Capture the cell that displays the provided text and extract its [X, Y] central coordinate. 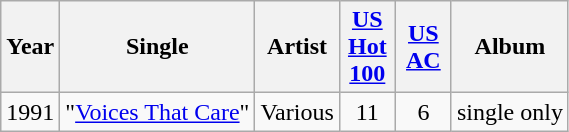
11 [367, 112]
Artist [297, 47]
Year [30, 47]
Various [297, 112]
US AC [423, 47]
US Hot 100 [367, 47]
1991 [30, 112]
Album [510, 47]
6 [423, 112]
Single [158, 47]
single only [510, 112]
"Voices That Care" [158, 112]
